Determine the [X, Y] coordinate at the center of the cell enclosing the given text.  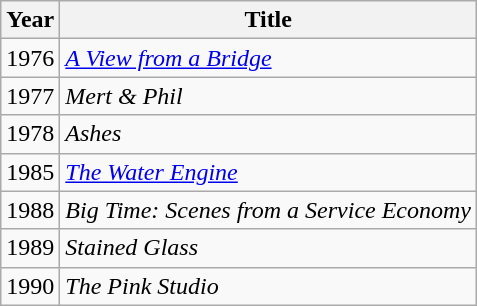
1977 [30, 96]
Ashes [268, 134]
Stained Glass [268, 248]
A View from a Bridge [268, 58]
Mert & Phil [268, 96]
The Pink Studio [268, 286]
1976 [30, 58]
1988 [30, 210]
Year [30, 20]
1989 [30, 248]
The Water Engine [268, 172]
Title [268, 20]
1990 [30, 286]
1978 [30, 134]
1985 [30, 172]
Big Time: Scenes from a Service Economy [268, 210]
